Search for the cell housing the specified text and yield its [x, y] center coordinate. 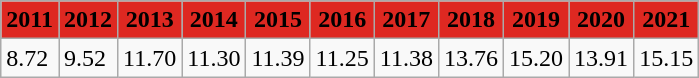
2020 [602, 20]
2014 [214, 20]
15.20 [536, 58]
2016 [342, 20]
11.39 [278, 58]
11.30 [214, 58]
2013 [150, 20]
2012 [88, 20]
11.25 [342, 58]
9.52 [88, 58]
2015 [278, 20]
2017 [406, 20]
2019 [536, 20]
13.91 [602, 58]
13.76 [470, 58]
8.72 [30, 58]
11.38 [406, 58]
11.70 [150, 58]
2021 [666, 20]
15.15 [666, 58]
2011 [30, 20]
2018 [470, 20]
